Locate the cell with the specified text and output its (x, y) center coordinate. 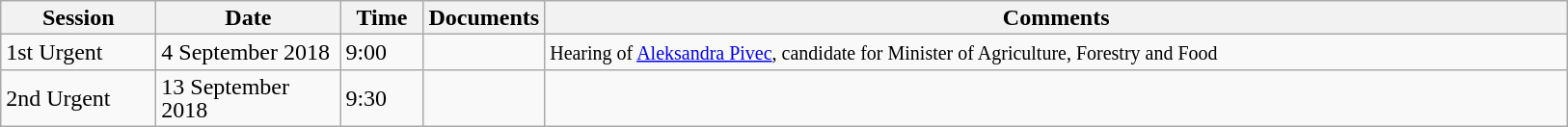
Hearing of Aleksandra Pivec, candidate for Minister of Agriculture, Forestry and Food (1057, 52)
9:30 (382, 98)
Session (79, 17)
4 September 2018 (249, 52)
Documents (484, 17)
1st Urgent (79, 52)
Date (249, 17)
9:00 (382, 52)
13 September 2018 (249, 98)
Comments (1057, 17)
2nd Urgent (79, 98)
Time (382, 17)
